Scan for the cell matching the given text and deliver its (X, Y) coordinate at center. 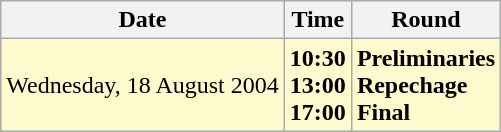
Date (143, 20)
Round (426, 20)
Time (318, 20)
PreliminariesRepechageFinal (426, 85)
Wednesday, 18 August 2004 (143, 85)
10:3013:0017:00 (318, 85)
